Provide the (x, y) coordinate of the cell's center where the given text is located.  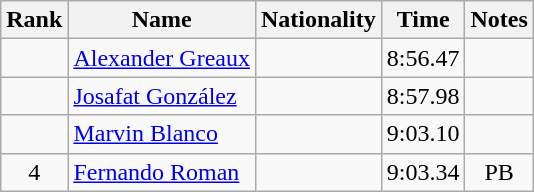
Time (423, 20)
Nationality (318, 20)
8:57.98 (423, 96)
Rank (34, 20)
Marvin Blanco (162, 134)
4 (34, 172)
9:03.10 (423, 134)
8:56.47 (423, 58)
Alexander Greaux (162, 58)
PB (499, 172)
9:03.34 (423, 172)
Name (162, 20)
Josafat González (162, 96)
Fernando Roman (162, 172)
Notes (499, 20)
